Provide the [X, Y] coordinate of the cell's center where the given text is located.  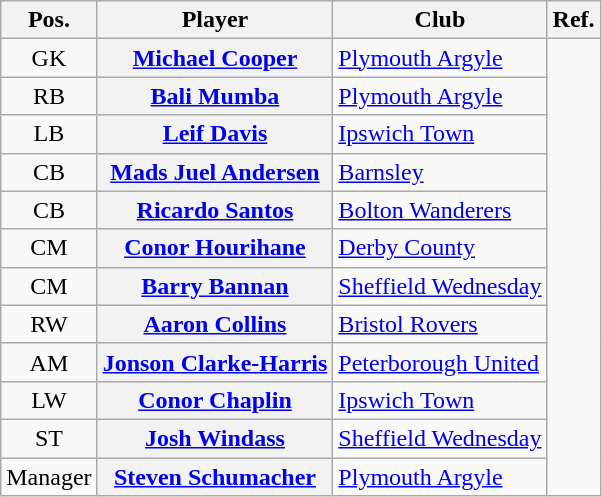
Peterborough United [440, 362]
Club [440, 20]
Mads Juel Andersen [215, 172]
Bristol Rovers [440, 324]
Conor Chaplin [215, 400]
Player [215, 20]
Josh Windass [215, 438]
Pos. [49, 20]
LB [49, 134]
Ref. [574, 20]
Jonson Clarke-Harris [215, 362]
Steven Schumacher [215, 477]
ST [49, 438]
Leif Davis [215, 134]
Barnsley [440, 172]
GK [49, 58]
Derby County [440, 248]
Ricardo Santos [215, 210]
AM [49, 362]
RB [49, 96]
Conor Hourihane [215, 248]
Michael Cooper [215, 58]
Manager [49, 477]
Bolton Wanderers [440, 210]
Aaron Collins [215, 324]
LW [49, 400]
RW [49, 324]
Bali Mumba [215, 96]
Barry Bannan [215, 286]
